Find where the given text appears and provide that cell's center as [X, Y] coordinate. 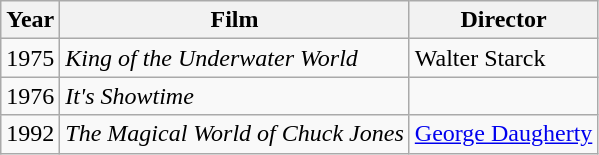
1975 [30, 58]
King of the Underwater World [234, 58]
It's Showtime [234, 96]
Year [30, 20]
Director [504, 20]
The Magical World of Chuck Jones [234, 134]
1992 [30, 134]
Walter Starck [504, 58]
1976 [30, 96]
George Daugherty [504, 134]
Film [234, 20]
